Return the (X, Y) coordinate for the center point of the cell that contains the specified text.  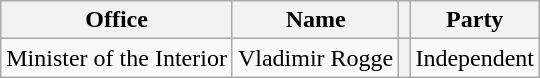
Name (315, 20)
Office (117, 20)
Minister of the Interior (117, 58)
Independent (475, 58)
Vladimir Rogge (315, 58)
Party (475, 20)
